Scan for the cell matching the given text and deliver its (X, Y) coordinate at center. 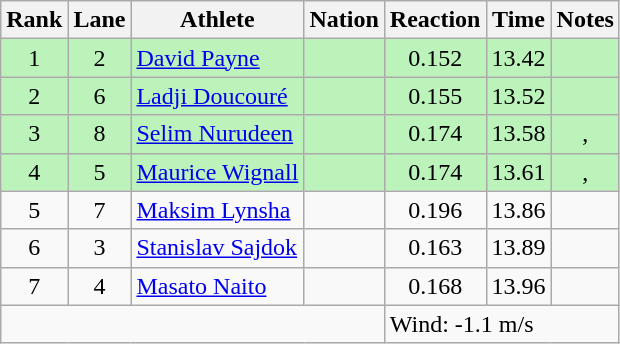
0.196 (435, 210)
Wind: -1.1 m/s (502, 324)
Time (518, 20)
Reaction (435, 20)
13.89 (518, 248)
Selim Nurudeen (218, 134)
13.96 (518, 286)
0.152 (435, 58)
13.58 (518, 134)
13.42 (518, 58)
Maurice Wignall (218, 172)
Rank (34, 20)
Athlete (218, 20)
Ladji Doucouré (218, 96)
13.86 (518, 210)
Nation (344, 20)
Notes (585, 20)
13.61 (518, 172)
Maksim Lynsha (218, 210)
Stanislav Sajdok (218, 248)
David Payne (218, 58)
Lane (100, 20)
8 (100, 134)
1 (34, 58)
0.163 (435, 248)
0.168 (435, 286)
0.155 (435, 96)
Masato Naito (218, 286)
13.52 (518, 96)
